For the text-containing cell, return its midpoint in [X, Y] coordinate format. 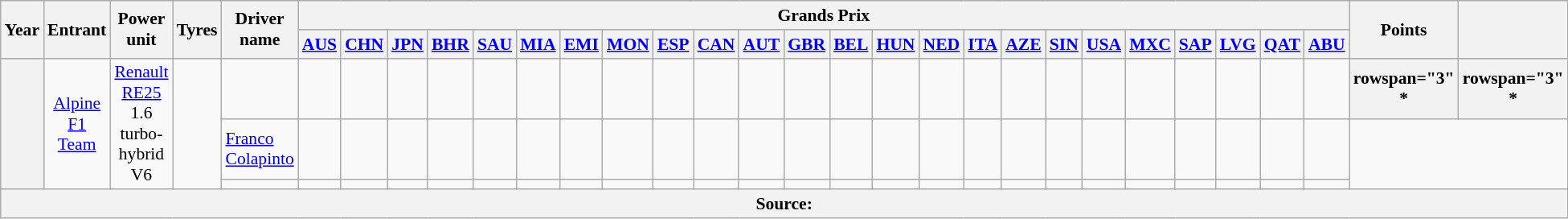
MIA [538, 44]
LVG [1238, 44]
Source: [784, 205]
NED [942, 44]
Renault RE25 1.6 turbo-hybrid V6 [141, 124]
CAN [717, 44]
QAT [1283, 44]
JPN [407, 44]
SIN [1064, 44]
EMI [582, 44]
AZE [1024, 44]
Grands Prix [824, 15]
ABU [1327, 44]
MON [628, 44]
SAP [1196, 44]
BHR [450, 44]
MXC [1150, 44]
GBR [807, 44]
Points [1404, 29]
USA [1104, 44]
Tyres [198, 29]
BEL [850, 44]
AUS [320, 44]
Entrant [77, 29]
ITA [982, 44]
Franco Colapinto [260, 150]
Year [23, 29]
HUN [895, 44]
ESP [673, 44]
CHN [364, 44]
Alpine F1 Team [77, 124]
Power unit [141, 29]
AUT [761, 44]
Driver name [260, 29]
SAU [495, 44]
